Capture the cell that displays the provided text and extract its [X, Y] central coordinate. 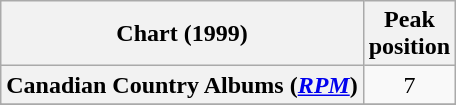
Peakposition [409, 34]
Chart (1999) [182, 34]
7 [409, 85]
Canadian Country Albums (RPM) [182, 85]
